Pinpoint the cell where the given text exists, returning its [X, Y] midpoint coordinate. 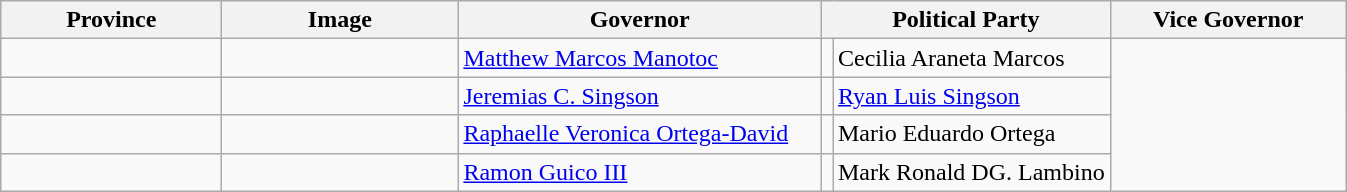
Province [112, 20]
Mark Ronald DG. Lambino [971, 172]
Mario Eduardo Ortega [971, 134]
Raphaelle Veronica Ortega-David [640, 134]
Vice Governor [1228, 20]
Cecilia Araneta Marcos [971, 58]
Governor [640, 20]
Political Party [966, 20]
Ryan Luis Singson [971, 96]
Jeremias C. Singson [640, 96]
Ramon Guico III [640, 172]
Matthew Marcos Manotoc [640, 58]
Image [340, 20]
